For the text-containing cell, return its midpoint in (x, y) coordinate format. 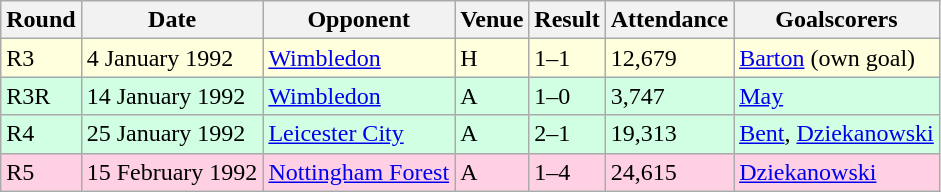
Attendance (669, 20)
2–1 (567, 134)
Venue (492, 20)
19,313 (669, 134)
4 January 1992 (172, 58)
Result (567, 20)
3,747 (669, 96)
R4 (41, 134)
Date (172, 20)
1–1 (567, 58)
12,679 (669, 58)
1–0 (567, 96)
24,615 (669, 172)
H (492, 58)
R3 (41, 58)
15 February 1992 (172, 172)
Round (41, 20)
May (837, 96)
Opponent (359, 20)
R5 (41, 172)
1–4 (567, 172)
Barton (own goal) (837, 58)
Nottingham Forest (359, 172)
Goalscorers (837, 20)
Leicester City (359, 134)
R3R (41, 96)
14 January 1992 (172, 96)
25 January 1992 (172, 134)
Bent, Dziekanowski (837, 134)
Dziekanowski (837, 172)
